Find where the given text appears and provide that cell's center as [X, Y] coordinate. 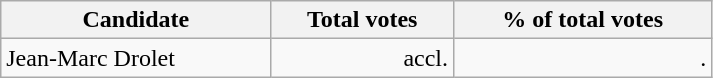
accl. [362, 58]
Jean-Marc Drolet [136, 58]
% of total votes [583, 20]
. [583, 58]
Total votes [362, 20]
Candidate [136, 20]
